Identify which cell holds the provided text, then report its (X, Y) central coordinate. 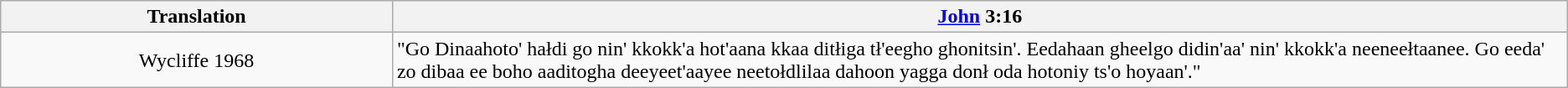
John 3:16 (980, 17)
Wycliffe 1968 (197, 60)
Translation (197, 17)
